Return [X, Y] of the center of cell containing provided text 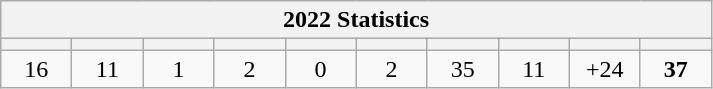
37 [676, 69]
0 [320, 69]
+24 [604, 69]
1 [178, 69]
35 [462, 69]
16 [36, 69]
2022 Statistics [356, 20]
